Return the [x, y] coordinate for the center point of the cell that contains the specified text.  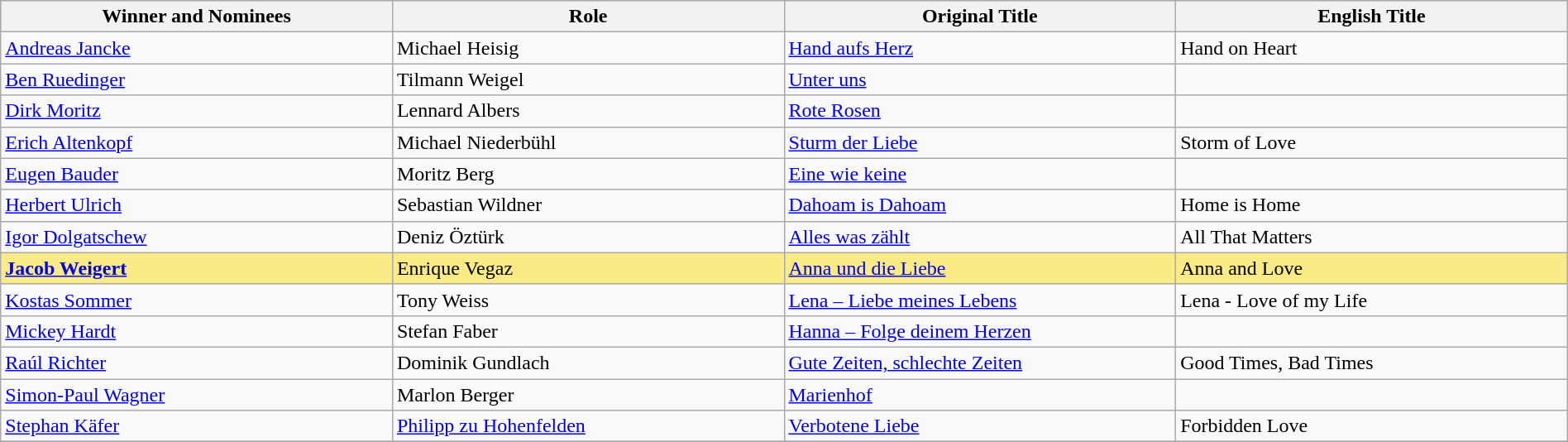
Ben Ruedinger [197, 79]
Lena - Love of my Life [1372, 300]
Hand on Heart [1372, 48]
Rote Rosen [980, 111]
Tilmann Weigel [588, 79]
Michael Heisig [588, 48]
Home is Home [1372, 205]
Eugen Bauder [197, 174]
Anna and Love [1372, 268]
Michael Niederbühl [588, 142]
Winner and Nominees [197, 17]
Raúl Richter [197, 363]
Deniz Öztürk [588, 237]
Simon-Paul Wagner [197, 395]
Jacob Weigert [197, 268]
Anna und die Liebe [980, 268]
Marlon Berger [588, 395]
All That Matters [1372, 237]
Sebastian Wildner [588, 205]
Eine wie keine [980, 174]
Mickey Hardt [197, 331]
Stephan Käfer [197, 426]
Role [588, 17]
Kostas Sommer [197, 300]
Gute Zeiten, schlechte Zeiten [980, 363]
Philipp zu Hohenfelden [588, 426]
Alles was zählt [980, 237]
Forbidden Love [1372, 426]
Andreas Jancke [197, 48]
Dirk Moritz [197, 111]
Storm of Love [1372, 142]
Hand aufs Herz [980, 48]
Stefan Faber [588, 331]
Verbotene Liebe [980, 426]
Original Title [980, 17]
Hanna – Folge deinem Herzen [980, 331]
Moritz Berg [588, 174]
English Title [1372, 17]
Lennard Albers [588, 111]
Unter uns [980, 79]
Enrique Vegaz [588, 268]
Dominik Gundlach [588, 363]
Igor Dolgatschew [197, 237]
Tony Weiss [588, 300]
Herbert Ulrich [197, 205]
Lena – Liebe meines Lebens [980, 300]
Sturm der Liebe [980, 142]
Erich Altenkopf [197, 142]
Dahoam is Dahoam [980, 205]
Marienhof [980, 395]
Good Times, Bad Times [1372, 363]
